For the text-containing cell, return its midpoint in (x, y) coordinate format. 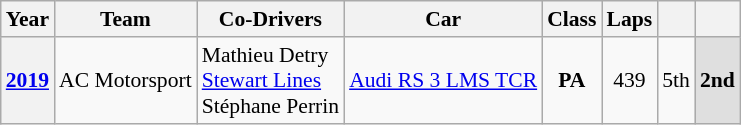
AC Motorsport (126, 80)
Car (443, 19)
Class (572, 19)
439 (630, 80)
Co-Drivers (270, 19)
Laps (630, 19)
2nd (718, 80)
Team (126, 19)
PA (572, 80)
5th (676, 80)
Audi RS 3 LMS TCR (443, 80)
2019 (28, 80)
Mathieu Detry Stewart Lines Stéphane Perrin (270, 80)
Year (28, 19)
